Identify which cell holds the provided text, then report its [x, y] central coordinate. 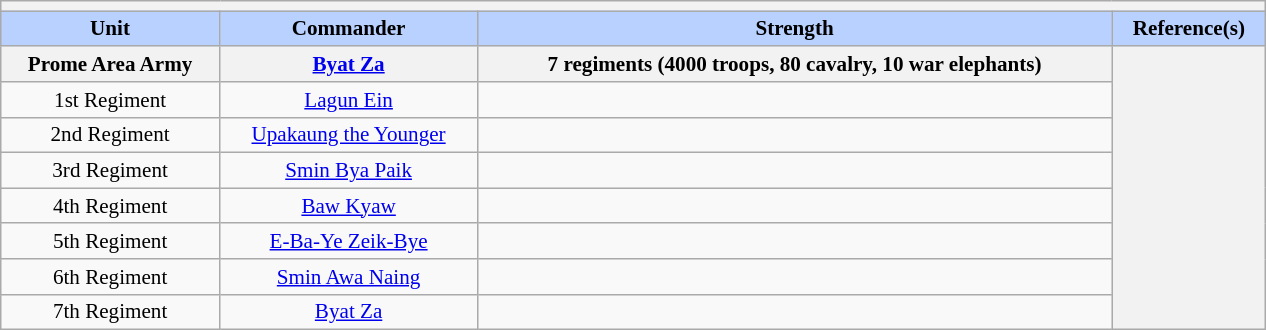
Baw Kyaw [348, 206]
5th Regiment [110, 240]
Strength [794, 28]
6th Regiment [110, 276]
Unit [110, 28]
Upakaung the Younger [348, 134]
Lagun Ein [348, 100]
4th Regiment [110, 206]
Reference(s) [1189, 28]
Prome Area Army [110, 64]
E-Ba-Ye Zeik-Bye [348, 240]
Commander [348, 28]
Smin Awa Naing [348, 276]
3rd Regiment [110, 170]
2nd Regiment [110, 134]
7th Regiment [110, 312]
1st Regiment [110, 100]
Smin Bya Paik [348, 170]
7 regiments (4000 troops, 80 cavalry, 10 war elephants) [794, 64]
